Return the [x, y] coordinate for the center point of the cell that contains the specified text.  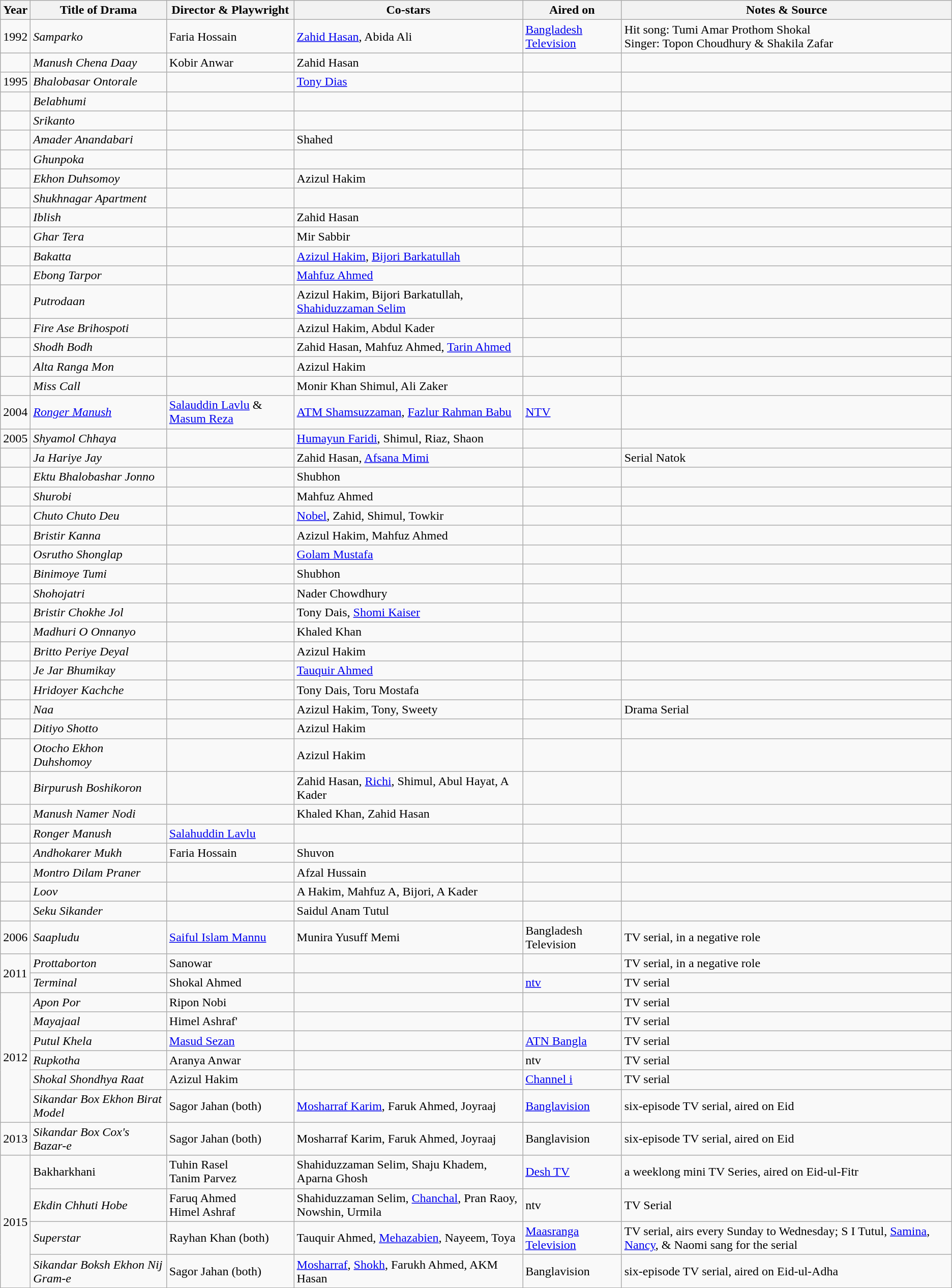
Putul Khela [99, 1041]
Azizul Hakim, Bijori Barkatullah [408, 256]
Sikandar Box Ekhon Birat Model [99, 1105]
Bristir Kanna [99, 535]
Loov [99, 891]
1992 [15, 37]
Bhalobasar Ontorale [99, 82]
Seku Sikander [99, 911]
Sanowar [230, 964]
Miss Call [99, 386]
2015 [15, 1221]
Salauddin Lavlu & Masum Reza [230, 412]
Afzal Hussain [408, 872]
Masud Sezan [230, 1041]
Bakatta [99, 256]
Amader Anandabari [99, 140]
Prottaborton [99, 964]
Shokal Shondhya Raat [99, 1080]
Aired on [573, 10]
Ja Hariye Jay [99, 458]
Birpurush Boshikoron [99, 788]
Ekdin Chhuti Hobe [99, 1205]
2004 [15, 412]
Azizul Hakim, Mahfuz Ahmed [408, 535]
Manush Chena Daay [99, 63]
Manush Namer Nodi [99, 814]
Tony Dias [408, 82]
NTV [573, 412]
Ghunpoka [99, 159]
Saidul Anam Tutul [408, 911]
Alta Ranga Mon [99, 367]
Zahid Hasan, Richi, Shimul, Abul Hayat, A Kader [408, 788]
Kobir Anwar [230, 63]
Humayun Faridi, Shimul, Riaz, Shaon [408, 438]
six-episode TV serial, aired on Eid-ul-Adha [786, 1271]
Khaled Khan [408, 632]
Maasranga Television [573, 1238]
Shodh Bodh [99, 347]
Shyamol Chhaya [99, 438]
Otocho Ekhon Duhshomoy [99, 755]
Rupkotha [99, 1060]
Ektu Bhalobashar Jonno [99, 477]
Tony Dais, Toru Mostafa [408, 690]
Munira Yusuff Memi [408, 937]
Mosharraf, Shokh, Farukh Ahmed, AKM Hasan [408, 1271]
Madhuri O Onnanyo [99, 632]
Putrodaan [99, 302]
Shukhnagar Apartment [99, 198]
Srikanto [99, 121]
Tauquir Ahmed, Mehazabien, Nayeem, Toya [408, 1238]
Apon Por [99, 1002]
Saiful Islam Mannu [230, 937]
TV serial, airs every Sunday to Wednesday; S I Tutul, Samina, Nancy, & Naomi sang for the serial [786, 1238]
Shohojatri [99, 593]
Tauquir Ahmed [408, 671]
Superstar [99, 1238]
Director & Playwright [230, 10]
Fire Ase Brihospoti [99, 328]
A Hakim, Mahfuz A, Bijori, A Kader [408, 891]
Terminal [99, 983]
Ebong Tarpor [99, 276]
Zahid Hasan, Abida Ali [408, 37]
Ditiyo Shotto [99, 729]
a weeklong mini TV Series, aired on Eid-ul-Fitr [786, 1172]
Mayajaal [99, 1022]
Year [15, 10]
Zahid Hasan, Mahfuz Ahmed, Tarin Ahmed [408, 347]
Salahuddin Lavlu [230, 833]
2006 [15, 937]
Desh TV [573, 1172]
Ekhon Duhsomoy [99, 178]
Azizul Hakim, Tony, Sweety [408, 709]
Chuto Chuto Deu [99, 516]
Saapludu [99, 937]
Drama Serial [786, 709]
Serial Natok [786, 458]
Ripon Nobi [230, 1002]
Shahiduzzaman Selim, Shaju Khadem, Aparna Ghosh [408, 1172]
Shuvon [408, 853]
Samparko [99, 37]
Aranya Anwar [230, 1060]
ATN Bangla [573, 1041]
Britto Periye Deyal [99, 651]
Faruq Ahmed Himel Ashraf [230, 1205]
Shahiduzzaman Selim, Chanchal, Pran Raoy, Nowshin, Urmila [408, 1205]
2012 [15, 1058]
Sikandar Boksh Ekhon Nij Gram-e [99, 1271]
Montro Dilam Praner [99, 872]
Shokal Ahmed [230, 983]
TV Serial [786, 1205]
Azizul Hakim, Bijori Barkatullah, Shahiduzzaman Selim [408, 302]
Golam Mustafa [408, 554]
Belabhumi [99, 101]
Tony Dais, Shomi Kaiser [408, 613]
1995 [15, 82]
Bristir Chokhe Jol [99, 613]
Channel i [573, 1080]
Osrutho Shonglap [99, 554]
ATM Shamsuzzaman, Fazlur Rahman Babu [408, 412]
Khaled Khan, Zahid Hasan [408, 814]
Shurobi [99, 496]
Azizul Hakim, Abdul Kader [408, 328]
Himel Ashraf' [230, 1022]
Binimoye Tumi [99, 574]
Hridoyer Kachche [99, 690]
Ghar Tera [99, 236]
Iblish [99, 217]
2005 [15, 438]
Shahed [408, 140]
Nader Chowdhury [408, 593]
Title of Drama [99, 10]
Tuhin Rasel Tanim Parvez [230, 1172]
2013 [15, 1139]
Co-stars [408, 10]
Monir Khan Shimul, Ali Zaker [408, 386]
Je Jar Bhumikay [99, 671]
2011 [15, 973]
Andhokarer Mukh [99, 853]
Rayhan Khan (both) [230, 1238]
Hit song: Tumi Amar Prothom Shokal Singer: Topon Choudhury & Shakila Zafar [786, 37]
Bakharkhani [99, 1172]
Zahid Hasan, Afsana Mimi [408, 458]
Notes & Source [786, 10]
Sikandar Box Cox's Bazar-e [99, 1139]
Nobel, Zahid, Shimul, Towkir [408, 516]
Naa [99, 709]
Mir Sabbir [408, 236]
